Determine the [x, y] coordinate at the center of the cell enclosing the given text.  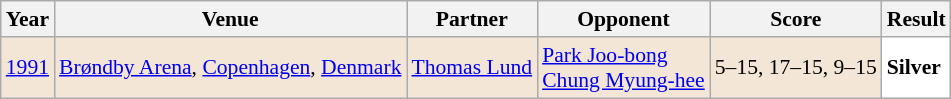
5–15, 17–15, 9–15 [796, 68]
Opponent [624, 19]
Thomas Lund [472, 68]
Silver [916, 68]
Brøndby Arena, Copenhagen, Denmark [230, 68]
Result [916, 19]
Partner [472, 19]
Score [796, 19]
Venue [230, 19]
Year [28, 19]
1991 [28, 68]
Park Joo-bong Chung Myung-hee [624, 68]
